Return (X, Y) of the center of cell containing provided text 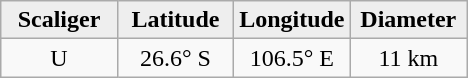
Scaliger (59, 20)
11 km (408, 58)
U (59, 58)
Longitude (292, 20)
Diameter (408, 20)
26.6° S (175, 58)
Latitude (175, 20)
106.5° E (292, 58)
